Search for the cell housing the specified text and yield its (x, y) center coordinate. 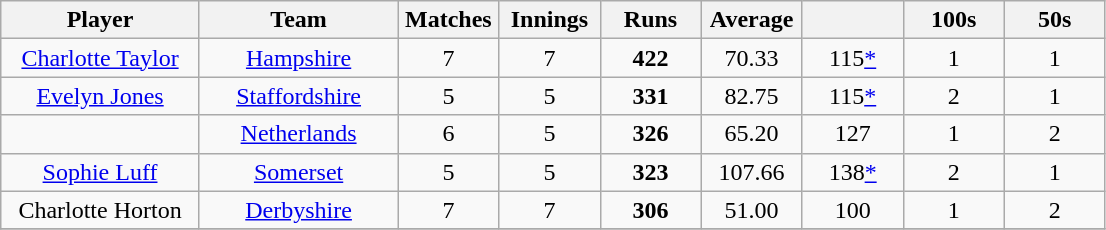
Matches (448, 20)
Charlotte Taylor (100, 58)
Player (100, 20)
100s (954, 20)
422 (650, 58)
Team (298, 20)
Evelyn Jones (100, 96)
306 (650, 210)
51.00 (752, 210)
Derbyshire (298, 210)
326 (650, 134)
323 (650, 172)
127 (852, 134)
Staffordshire (298, 96)
Hampshire (298, 58)
Runs (650, 20)
70.33 (752, 58)
50s (1054, 20)
6 (448, 134)
Charlotte Horton (100, 210)
Average (752, 20)
Somerset (298, 172)
138* (852, 172)
100 (852, 210)
Netherlands (298, 134)
Sophie Luff (100, 172)
Innings (550, 20)
82.75 (752, 96)
331 (650, 96)
65.20 (752, 134)
107.66 (752, 172)
